Detect which cell encompasses the target text, then output its [x, y] center coordinate. 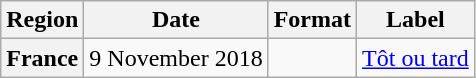
France [42, 58]
Label [416, 20]
Region [42, 20]
Tôt ou tard [416, 58]
Date [176, 20]
Format [312, 20]
9 November 2018 [176, 58]
